Detect which cell encompasses the target text, then output its [x, y] center coordinate. 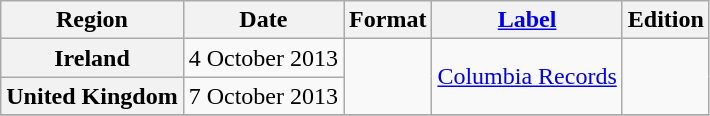
7 October 2013 [263, 96]
United Kingdom [92, 96]
Region [92, 20]
Columbia Records [527, 77]
4 October 2013 [263, 58]
Date [263, 20]
Format [388, 20]
Edition [666, 20]
Ireland [92, 58]
Label [527, 20]
